From the cell containing the given text, extract its center point as [x, y] coordinate. 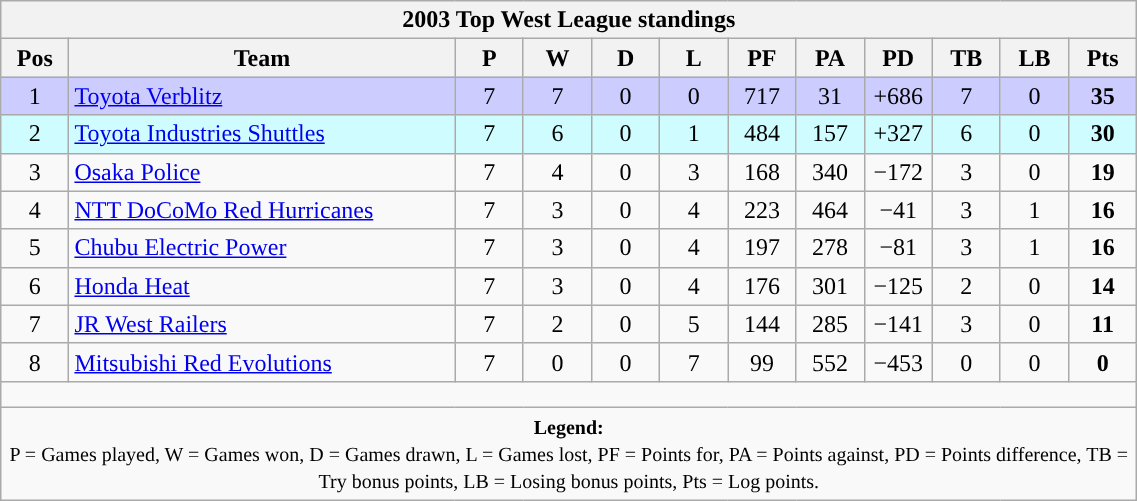
PD [898, 58]
TB [966, 58]
−172 [898, 172]
−81 [898, 248]
30 [1103, 134]
PF [762, 58]
19 [1103, 172]
−453 [898, 362]
+686 [898, 96]
14 [1103, 286]
278 [830, 248]
−41 [898, 210]
340 [830, 172]
−141 [898, 324]
Pts [1103, 58]
Chubu Electric Power [262, 248]
35 [1103, 96]
Mitsubishi Red Evolutions [262, 362]
NTT DoCoMo Red Hurricanes [262, 210]
157 [830, 134]
P [489, 58]
31 [830, 96]
Toyota Industries Shuttles [262, 134]
LB [1034, 58]
−125 [898, 286]
552 [830, 362]
L [694, 58]
484 [762, 134]
D [625, 58]
Honda Heat [262, 286]
2003 Top West League standings [569, 20]
Pos [35, 58]
223 [762, 210]
197 [762, 248]
W [557, 58]
Team [262, 58]
8 [35, 362]
99 [762, 362]
301 [830, 286]
+327 [898, 134]
11 [1103, 324]
JR West Railers [262, 324]
176 [762, 286]
144 [762, 324]
Toyota Verblitz [262, 96]
464 [830, 210]
717 [762, 96]
PA [830, 58]
285 [830, 324]
Osaka Police [262, 172]
168 [762, 172]
